Identify which cell holds the provided text, then report its [X, Y] central coordinate. 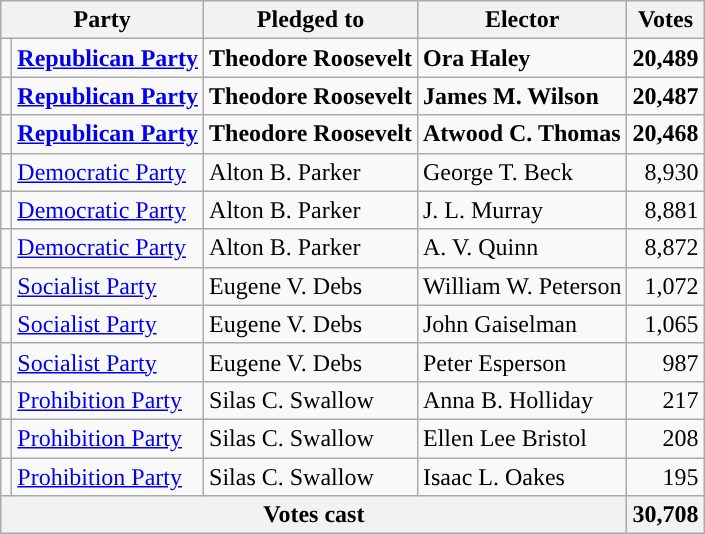
8,930 [666, 172]
Ora Haley [522, 58]
20,487 [666, 96]
J. L. Murray [522, 210]
James M. Wilson [522, 96]
Elector [522, 20]
1,065 [666, 324]
217 [666, 400]
208 [666, 438]
A. V. Quinn [522, 248]
8,872 [666, 248]
William W. Peterson [522, 286]
Ellen Lee Bristol [522, 438]
Party [102, 20]
George T. Beck [522, 172]
John Gaiselman [522, 324]
Peter Esperson [522, 362]
30,708 [666, 515]
Isaac L. Oakes [522, 477]
20,489 [666, 58]
Pledged to [311, 20]
Anna B. Holliday [522, 400]
987 [666, 362]
8,881 [666, 210]
Votes cast [314, 515]
195 [666, 477]
Atwood C. Thomas [522, 134]
20,468 [666, 134]
Votes [666, 20]
1,072 [666, 286]
